Output the (X, Y) coordinate of the center of the cell containing the given text.  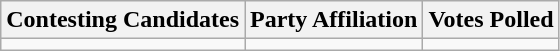
Party Affiliation (334, 20)
Contesting Candidates (123, 20)
Votes Polled (491, 20)
